Capture the cell that displays the provided text and extract its [x, y] central coordinate. 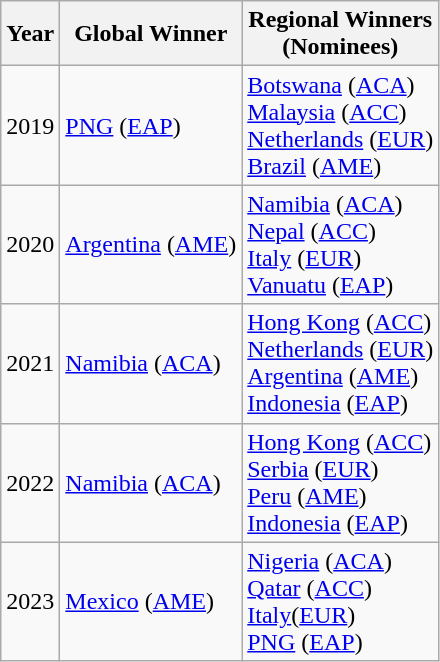
Year [30, 34]
Hong Kong (ACC) Serbia (EUR) Peru (AME) Indonesia (EAP) [340, 482]
Namibia (ACA) Nepal (ACC) Italy (EUR) Vanuatu (EAP) [340, 244]
Global Winner [151, 34]
2019 [30, 126]
Regional Winners (Nominees) [340, 34]
Botswana (ACA) Malaysia (ACC) Netherlands (EUR) Brazil (AME) [340, 126]
2021 [30, 364]
Hong Kong (ACC) Netherlands (EUR) Argentina (AME) Indonesia (EAP) [340, 364]
2020 [30, 244]
Nigeria (ACA) Qatar (ACC) Italy(EUR) PNG (EAP) [340, 602]
2023 [30, 602]
PNG (EAP) [151, 126]
2022 [30, 482]
Argentina (AME) [151, 244]
Mexico (AME) [151, 602]
